Capture the cell that displays the provided text and extract its (X, Y) central coordinate. 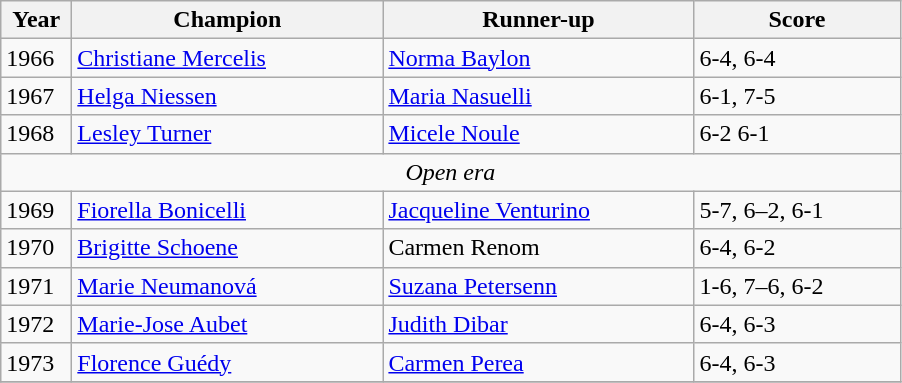
1970 (36, 248)
Lesley Turner (228, 134)
Judith Dibar (538, 324)
Christiane Mercelis (228, 58)
Norma Baylon (538, 58)
Open era (450, 172)
6-2 6-1 (797, 134)
Jacqueline Venturino (538, 210)
1973 (36, 362)
Micele Noule (538, 134)
1-6, 7–6, 6-2 (797, 286)
Brigitte Schoene (228, 248)
Runner-up (538, 20)
6-1, 7-5 (797, 96)
Carmen Perea (538, 362)
Fiorella Bonicelli (228, 210)
1972 (36, 324)
1966 (36, 58)
1971 (36, 286)
Maria Nasuelli (538, 96)
1968 (36, 134)
1967 (36, 96)
Score (797, 20)
Year (36, 20)
1969 (36, 210)
Marie-Jose Aubet (228, 324)
Carmen Renom (538, 248)
Suzana Petersenn (538, 286)
6-4, 6-2 (797, 248)
5-7, 6–2, 6-1 (797, 210)
Helga Niessen (228, 96)
Champion (228, 20)
6-4, 6-4 (797, 58)
Florence Guédy (228, 362)
Marie Neumanová (228, 286)
